Output the (X, Y) coordinate of the center of the cell containing the given text.  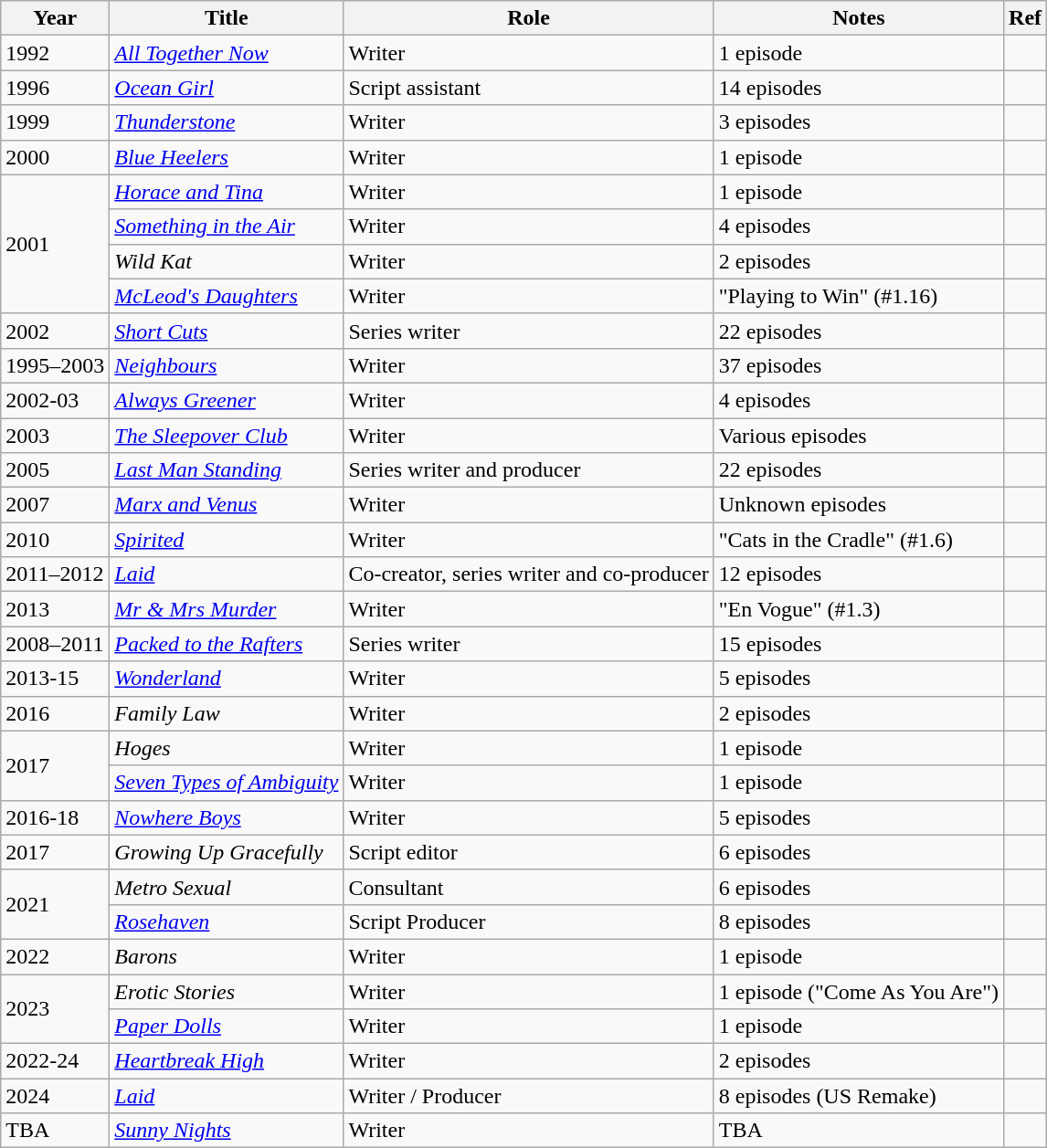
37 episodes (859, 365)
Short Cuts (227, 331)
Wild Kat (227, 261)
Rosehaven (227, 922)
1999 (55, 122)
2013 (55, 609)
Script Producer (528, 922)
Blue Heelers (227, 157)
15 episodes (859, 644)
Always Greener (227, 400)
Year (55, 18)
2007 (55, 505)
The Sleepover Club (227, 436)
Packed to the Rafters (227, 644)
Ocean Girl (227, 88)
Mr & Mrs Murder (227, 609)
2003 (55, 436)
Unknown episodes (859, 505)
2005 (55, 470)
2013-15 (55, 679)
Paper Dolls (227, 1027)
2002-03 (55, 400)
Script editor (528, 852)
12 episodes (859, 574)
Co-creator, series writer and co-producer (528, 574)
Sunny Nights (227, 1131)
Nowhere Boys (227, 817)
1992 (55, 53)
Script assistant (528, 88)
2024 (55, 1096)
2000 (55, 157)
Growing Up Gracefully (227, 852)
3 episodes (859, 122)
McLeod's Daughters (227, 296)
Various episodes (859, 436)
Family Law (227, 713)
Neighbours (227, 365)
2001 (55, 244)
Role (528, 18)
2021 (55, 904)
8 episodes (859, 922)
1996 (55, 88)
Erotic Stories (227, 991)
2010 (55, 540)
Wonderland (227, 679)
Seven Types of Ambiguity (227, 783)
2022-24 (55, 1061)
2016-18 (55, 817)
Last Man Standing (227, 470)
Hoges (227, 748)
"Playing to Win" (#1.16) (859, 296)
2016 (55, 713)
Consultant (528, 887)
14 episodes (859, 88)
"Cats in the Cradle" (#1.6) (859, 540)
2011–2012 (55, 574)
2022 (55, 956)
"En Vogue" (#1.3) (859, 609)
Thunderstone (227, 122)
8 episodes (US Remake) (859, 1096)
Title (227, 18)
1995–2003 (55, 365)
Spirited (227, 540)
Writer / Producer (528, 1096)
All Together Now (227, 53)
2023 (55, 1008)
Ref (1025, 18)
Series writer and producer (528, 470)
Notes (859, 18)
Horace and Tina (227, 192)
2002 (55, 331)
Something in the Air (227, 226)
1 episode ("Come As You Are") (859, 991)
2008–2011 (55, 644)
Metro Sexual (227, 887)
Marx and Venus (227, 505)
Barons (227, 956)
Heartbreak High (227, 1061)
